Find where the given text appears and provide that cell's center as (X, Y) coordinate. 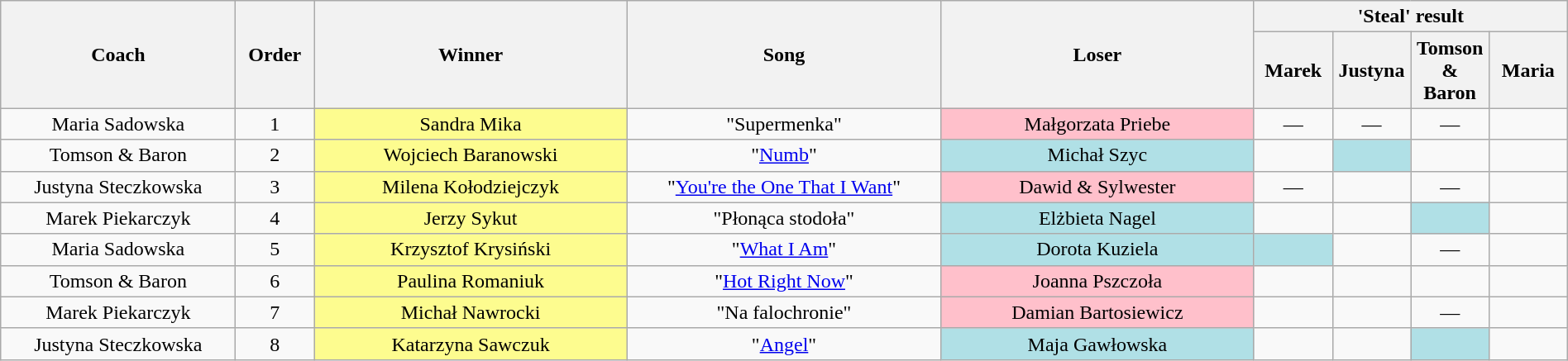
1 (275, 124)
Joanna Pszczoła (1097, 281)
Paulina Romaniuk (471, 281)
Maja Gawłowska (1097, 344)
Michał Szyc (1097, 155)
Katarzyna Sawczuk (471, 344)
"Na falochronie" (784, 312)
Krzysztof Krysiński (471, 249)
Marek (1293, 70)
7 (275, 312)
Order (275, 55)
4 (275, 218)
"Płonąca stodoła" (784, 218)
"You're the One That I Want" (784, 187)
Justyna (1371, 70)
Michał Nawrocki (471, 312)
5 (275, 249)
Milena Kołodziejczyk (471, 187)
"Hot Right Now" (784, 281)
8 (275, 344)
"Supermenka" (784, 124)
Jerzy Sykut (471, 218)
Elżbieta Nagel (1097, 218)
"Angel" (784, 344)
Song (784, 55)
Coach (118, 55)
Winner (471, 55)
Maria (1528, 70)
2 (275, 155)
"Numb" (784, 155)
6 (275, 281)
Damian Bartosiewicz (1097, 312)
Sandra Mika (471, 124)
'Steal' result (1411, 17)
3 (275, 187)
Wojciech Baranowski (471, 155)
Dawid & Sylwester (1097, 187)
Dorota Kuziela (1097, 249)
Loser (1097, 55)
"What I Am" (784, 249)
Małgorzata Priebe (1097, 124)
